Detect which cell encompasses the target text, then output its [x, y] center coordinate. 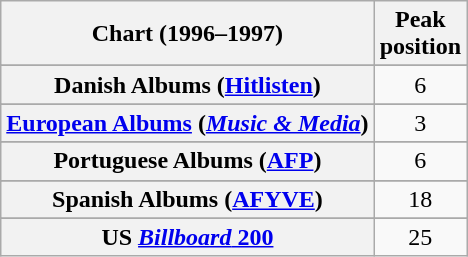
Portuguese Albums (AFP) [188, 161]
US Billboard 200 [188, 237]
European Albums (Music & Media) [188, 123]
Spanish Albums (AFYVE) [188, 199]
3 [420, 123]
25 [420, 237]
Danish Albums (Hitlisten) [188, 85]
18 [420, 199]
Peakposition [420, 34]
Chart (1996–1997) [188, 34]
